Detect which cell encompasses the target text, then output its [x, y] center coordinate. 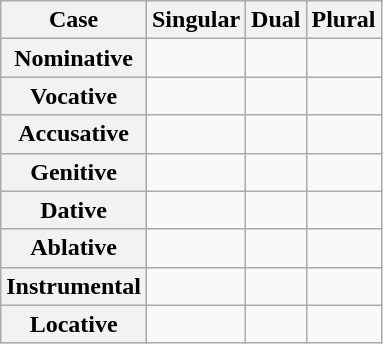
Ablative [74, 248]
Nominative [74, 58]
Case [74, 20]
Locative [74, 324]
Instrumental [74, 286]
Singular [196, 20]
Plural [344, 20]
Accusative [74, 134]
Dual [276, 20]
Vocative [74, 96]
Genitive [74, 172]
Dative [74, 210]
